Provide the (x, y) coordinate of the cell's center where the given text is located.  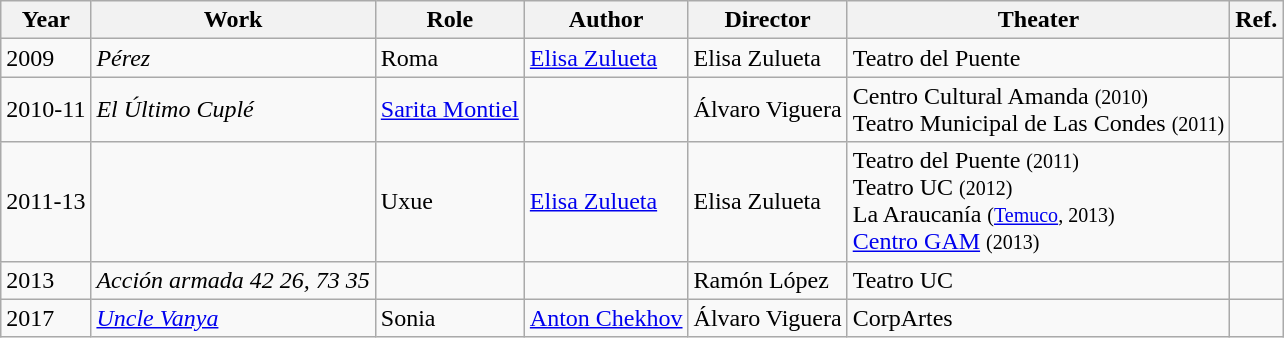
2017 (46, 318)
Uxue (450, 202)
Uncle Vanya (233, 318)
2010-11 (46, 110)
Acción armada 42 26, 73 35 (233, 280)
Teatro UC (1038, 280)
Teatro del Puente (1038, 58)
Sonia (450, 318)
2011-13 (46, 202)
Sarita Montiel (450, 110)
Work (233, 20)
Roma (450, 58)
2009 (46, 58)
CorpArtes (1038, 318)
2013 (46, 280)
Pérez (233, 58)
Director (768, 20)
Ref. (1256, 20)
Centro Cultural Amanda (2010) Teatro Municipal de Las Condes (2011) (1038, 110)
Year (46, 20)
Role (450, 20)
Anton Chekhov (606, 318)
El Último Cuplé (233, 110)
Theater (1038, 20)
Ramón López (768, 280)
Author (606, 20)
Teatro del Puente (2011) Teatro UC (2012) La Araucanía (Temuco, 2013) Centro GAM (2013) (1038, 202)
